Provide the [X, Y] coordinate of the cell's center where the given text is located.  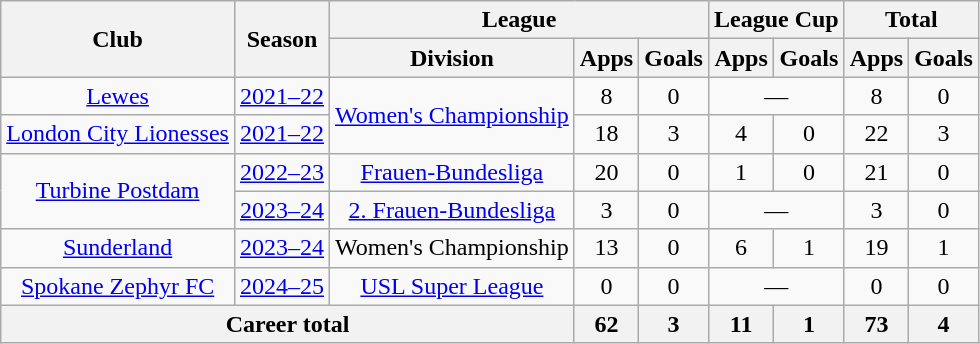
London City Lionesses [118, 134]
Spokane Zephyr FC [118, 286]
USL Super League [452, 286]
Season [282, 39]
21 [876, 172]
22 [876, 134]
13 [606, 248]
2. Frauen-Bundesliga [452, 210]
Club [118, 39]
62 [606, 324]
20 [606, 172]
Sunderland [118, 248]
2022–23 [282, 172]
6 [740, 248]
Career total [288, 324]
73 [876, 324]
Lewes [118, 96]
Frauen-Bundesliga [452, 172]
2024–25 [282, 286]
18 [606, 134]
League Cup [776, 20]
Division [452, 58]
League [520, 20]
Turbine Postdam [118, 191]
19 [876, 248]
Total [911, 20]
11 [740, 324]
